Capture the cell that displays the provided text and extract its (x, y) central coordinate. 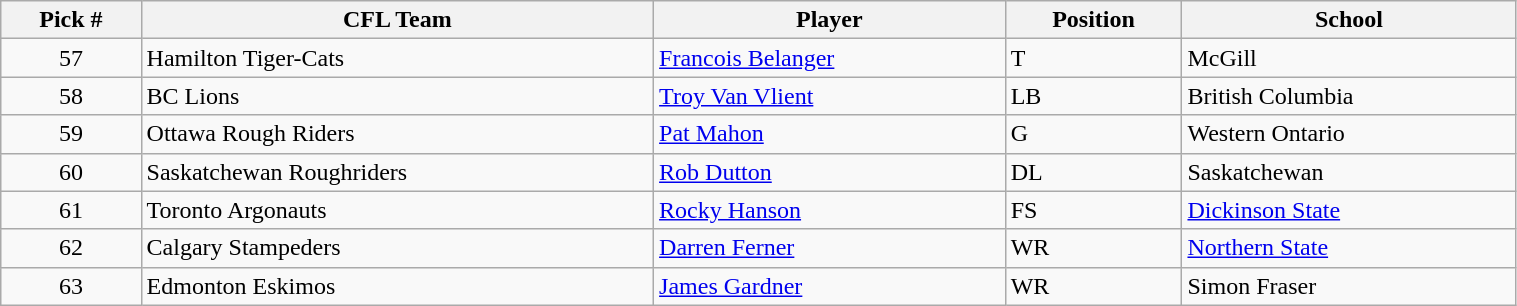
Simon Fraser (1349, 286)
59 (71, 134)
McGill (1349, 58)
Calgary Stampeders (397, 248)
School (1349, 20)
DL (1094, 172)
57 (71, 58)
Pick # (71, 20)
Edmonton Eskimos (397, 286)
Troy Van Vlient (830, 96)
Francois Belanger (830, 58)
Saskatchewan Roughriders (397, 172)
Rob Dutton (830, 172)
60 (71, 172)
62 (71, 248)
58 (71, 96)
Northern State (1349, 248)
CFL Team (397, 20)
Toronto Argonauts (397, 210)
Position (1094, 20)
Dickinson State (1349, 210)
James Gardner (830, 286)
Player (830, 20)
LB (1094, 96)
61 (71, 210)
63 (71, 286)
G (1094, 134)
T (1094, 58)
Darren Ferner (830, 248)
Western Ontario (1349, 134)
BC Lions (397, 96)
FS (1094, 210)
Saskatchewan (1349, 172)
Rocky Hanson (830, 210)
Pat Mahon (830, 134)
Ottawa Rough Riders (397, 134)
Hamilton Tiger-Cats (397, 58)
British Columbia (1349, 96)
